Detect which cell encompasses the target text, then output its (X, Y) center coordinate. 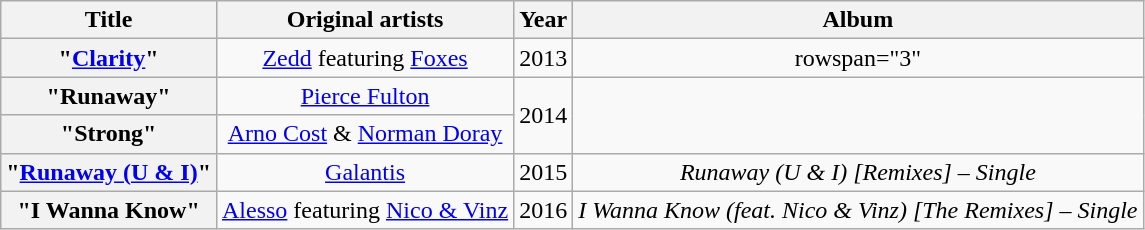
Pierce Fulton (364, 96)
2016 (544, 210)
Title (109, 20)
Year (544, 20)
Galantis (364, 172)
Album (858, 20)
I Wanna Know (feat. Nico & Vinz) [The Remixes] – Single (858, 210)
2015 (544, 172)
Runaway (U & I) [Remixes] – Single (858, 172)
rowspan="3" (858, 58)
"Runaway (U & I)" (109, 172)
"I Wanna Know" (109, 210)
2014 (544, 115)
"Runaway" (109, 96)
Zedd featuring Foxes (364, 58)
Arno Cost & Norman Doray (364, 134)
"Clarity" (109, 58)
2013 (544, 58)
Original artists (364, 20)
Alesso featuring Nico & Vinz (364, 210)
"Strong" (109, 134)
